From the cell containing the given text, extract its center point as (x, y) coordinate. 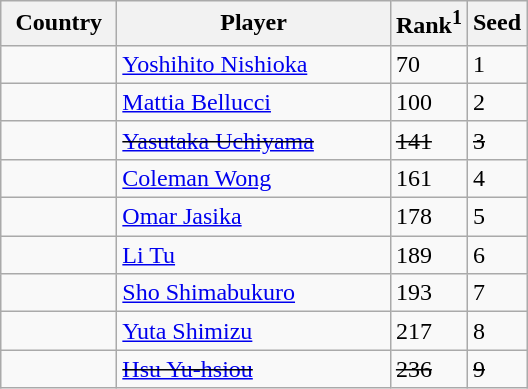
2 (496, 102)
Sho Shimabukuro (254, 293)
7 (496, 293)
178 (428, 217)
6 (496, 255)
161 (428, 178)
141 (428, 140)
193 (428, 293)
Yoshihito Nishioka (254, 64)
3 (496, 140)
1 (496, 64)
189 (428, 255)
Coleman Wong (254, 178)
100 (428, 102)
Li Tu (254, 255)
217 (428, 331)
9 (496, 369)
Player (254, 24)
Hsu Yu-hsiou (254, 369)
236 (428, 369)
Yasutaka Uchiyama (254, 140)
8 (496, 331)
5 (496, 217)
Yuta Shimizu (254, 331)
Country (59, 24)
Mattia Bellucci (254, 102)
70 (428, 64)
Seed (496, 24)
Omar Jasika (254, 217)
Rank1 (428, 24)
4 (496, 178)
